Pinpoint the cell where the given text exists, returning its (X, Y) midpoint coordinate. 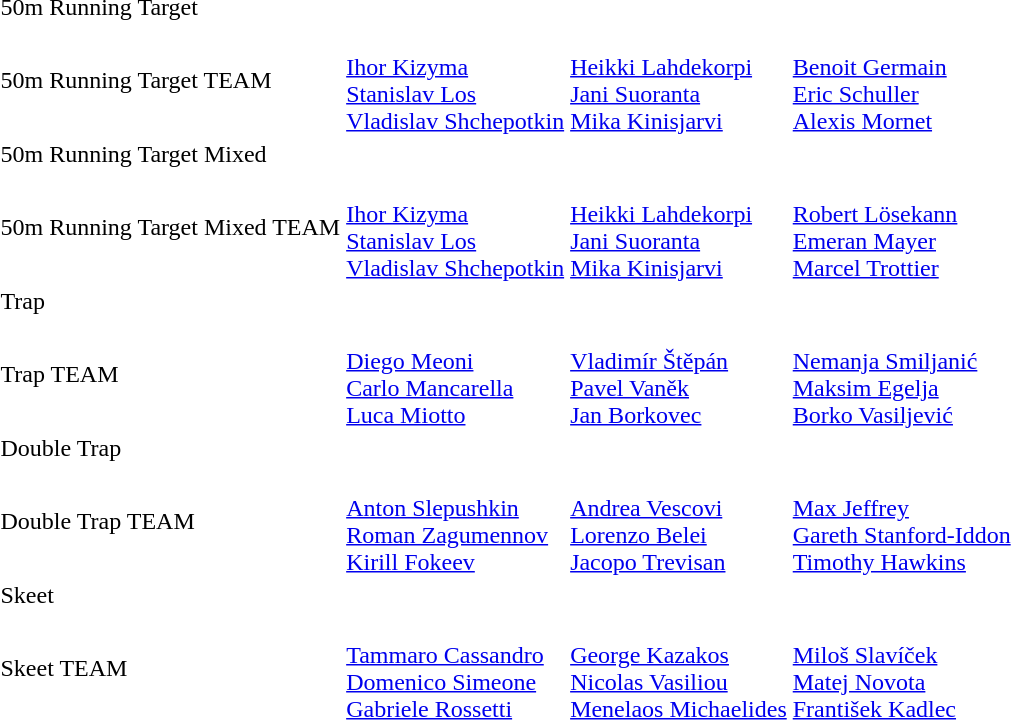
Vladimír ŠtěpánPavel VaněkJan Borkovec (679, 374)
Andrea VescoviLorenzo BeleiJacopo Trevisan (679, 522)
Anton SlepushkinRoman ZagumennovKirill Fokeev (456, 522)
Diego MeoniCarlo MancarellaLuca Miotto (456, 374)
